Return the [x, y] coordinate for the center point of the cell that contains the specified text.  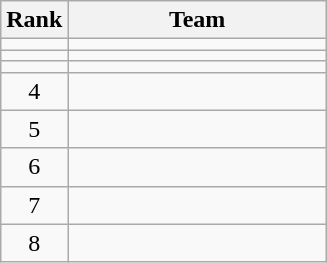
Team [198, 20]
6 [34, 167]
4 [34, 91]
8 [34, 243]
Rank [34, 20]
7 [34, 205]
5 [34, 129]
